Determine the (X, Y) coordinate at the center of the cell enclosing the given text.  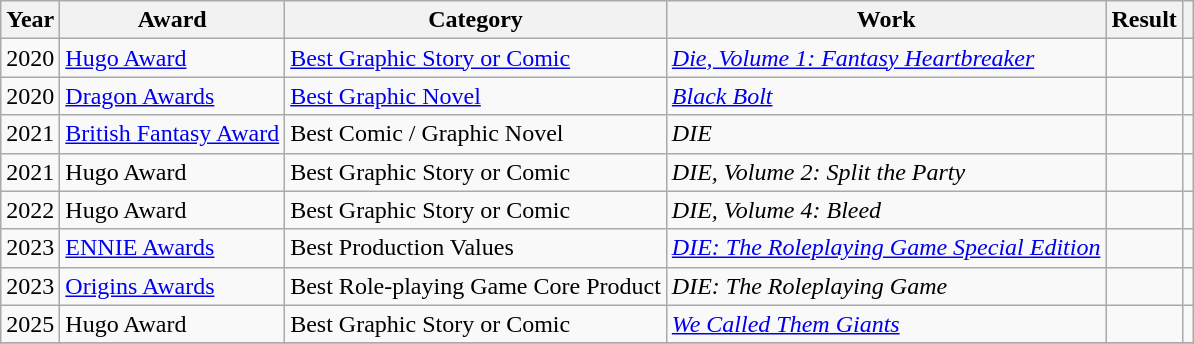
Best Role-playing Game Core Product (476, 286)
Black Bolt (886, 96)
British Fantasy Award (172, 134)
Award (172, 20)
Category (476, 20)
Best Comic / Graphic Novel (476, 134)
Work (886, 20)
2022 (30, 210)
Year (30, 20)
DIE (886, 134)
DIE, Volume 4: Bleed (886, 210)
DIE: The Roleplaying Game Special Edition (886, 248)
2025 (30, 324)
ENNIE Awards (172, 248)
DIE: The Roleplaying Game (886, 286)
Best Graphic Novel (476, 96)
Origins Awards (172, 286)
We Called Them Giants (886, 324)
Result (1144, 20)
Dragon Awards (172, 96)
DIE, Volume 2: Split the Party (886, 172)
Best Production Values (476, 248)
Die, Volume 1: Fantasy Heartbreaker (886, 58)
